For the text-containing cell, return its midpoint in (X, Y) coordinate format. 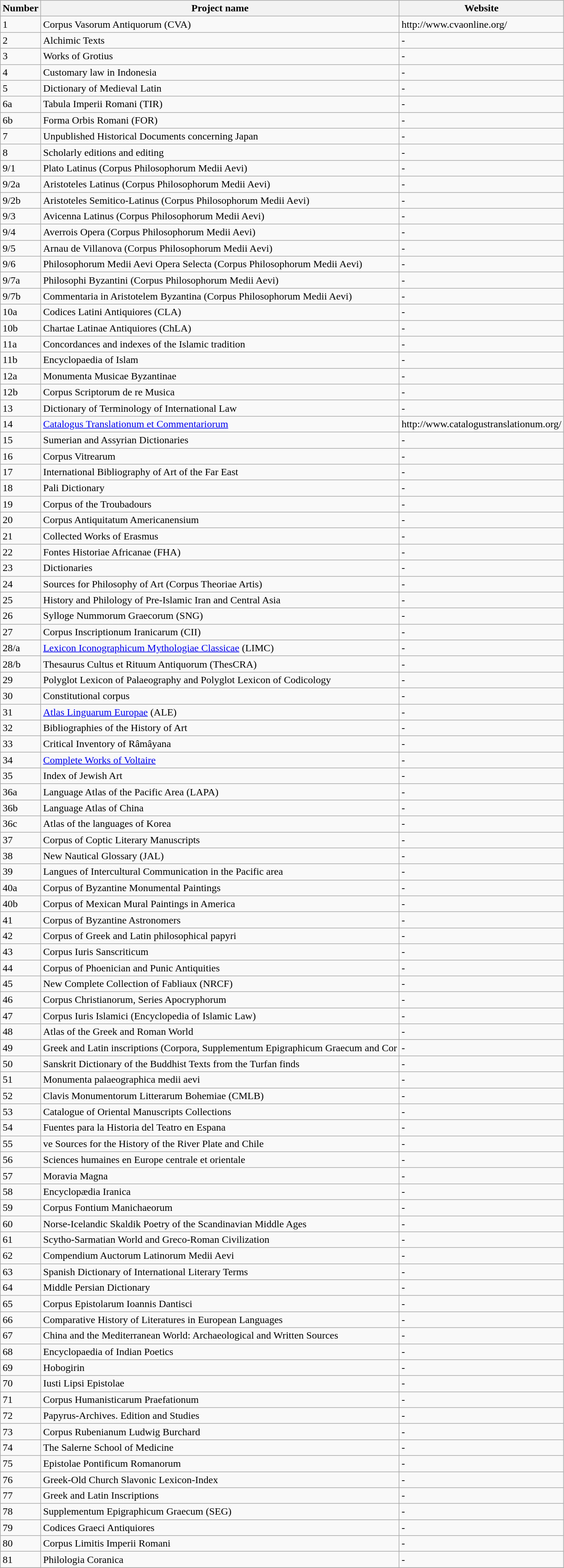
Corpus Rubenianum Ludwig Burchard (220, 1431)
2 (21, 40)
40b (21, 904)
Dictionaries (220, 568)
6b (21, 120)
Langues of Intercultural Communication in the Pacific area (220, 872)
21 (21, 536)
Corpus Vasorum Antiquorum (CVA) (220, 24)
Sciences humaines en Europe centrale et orientale (220, 1160)
5 (21, 88)
62 (21, 1256)
36b (21, 808)
Dictionary of Terminology of International Law (220, 408)
Corpus of Byzantine Monumental Paintings (220, 888)
The Salerne School of Medicine (220, 1447)
Critical Inventory of Râmâyana (220, 744)
36c (21, 824)
Sylloge Nummorum Graecorum (SNG) (220, 616)
Scytho-Sarmatian World and Greco-Roman Civilization (220, 1240)
Sumerian and Assyrian Dictionaries (220, 440)
Corpus of Mexican Mural Paintings in America (220, 904)
64 (21, 1288)
8 (21, 152)
Clavis Monumentorum Litterarum Bohemiae (CMLB) (220, 1096)
Alchimic Texts (220, 40)
Scholarly editions and editing (220, 152)
Corpus Fontium Manichaeorum (220, 1208)
Encyclopaedia of Indian Poetics (220, 1352)
International Bibliography of Art of the Far East (220, 472)
Unpublished Historical Documents concerning Japan (220, 136)
Lexicon Iconographicum Mythologiae Classicae (LIMC) (220, 648)
Language Atlas of China (220, 808)
55 (21, 1144)
77 (21, 1496)
Corpus of Coptic Literary Manuscripts (220, 840)
Corpus Iuris Sanscriticum (220, 952)
26 (21, 616)
7 (21, 136)
3 (21, 56)
9/4 (21, 232)
Middle Persian Dictionary (220, 1288)
Aristoteles Semitico-Latinus (Corpus Philosophorum Medii Aevi) (220, 200)
34 (21, 760)
12a (21, 376)
68 (21, 1352)
Customary law in Indonesia (220, 72)
Greek and Latin Inscriptions (220, 1496)
Constitutional corpus (220, 696)
17 (21, 472)
Papyrus-Archives. Edition and Studies (220, 1415)
New Nautical Glossary (JAL) (220, 856)
Sources for Philosophy of Art (Corpus Theoriae Artis) (220, 584)
59 (21, 1208)
Norse-Icelandic Skaldik Poetry of the Scandinavian Middle Ages (220, 1224)
45 (21, 984)
Project name (220, 8)
11b (21, 360)
39 (21, 872)
Moravia Magna (220, 1176)
Corpus of Greek and Latin philosophical papyri (220, 936)
Philologia Coranica (220, 1560)
Corpus Vitrearum (220, 456)
10b (21, 328)
9/2b (21, 200)
Corpus of the Troubadours (220, 504)
9/5 (21, 248)
28/a (21, 648)
6a (21, 104)
Language Atlas of the Pacific Area (LAPA) (220, 792)
80 (21, 1544)
57 (21, 1176)
56 (21, 1160)
New Complete Collection of Fabliaux (NRCF) (220, 984)
Averrois Opera (Corpus Philosophorum Medii Aevi) (220, 232)
81 (21, 1560)
Epistolae Pontificum Romanorum (220, 1463)
76 (21, 1479)
Corpus of Phoenician and Punic Antiquities (220, 968)
24 (21, 584)
9/7a (21, 280)
66 (21, 1320)
46 (21, 1000)
79 (21, 1528)
61 (21, 1240)
Compendium Auctorum Latinorum Medii Aevi (220, 1256)
73 (21, 1431)
58 (21, 1192)
Corpus Scriptorum de re Musica (220, 392)
37 (21, 840)
History and Philology of Pre-Islamic Iran and Central Asia (220, 600)
Tabula Imperii Romani (TIR) (220, 104)
41 (21, 920)
Corpus Inscriptionum Iranicarum (CII) (220, 632)
Number (21, 8)
69 (21, 1368)
Thesaurus Cultus et Rituum Antiquorum (ThesCRA) (220, 664)
35 (21, 776)
Hobogirin (220, 1368)
14 (21, 424)
16 (21, 456)
Fuentes para la Historia del Teatro en Espana (220, 1128)
Corpus Limitis Imperii Romani (220, 1544)
http://www.catalogustranslationum.org/ (482, 424)
Iusti Lipsi Epistolae (220, 1384)
ve Sources for the History of the River Plate and Chile (220, 1144)
70 (21, 1384)
Atlas of the languages of Korea (220, 824)
Chartae Latinae Antiquiores (ChLA) (220, 328)
9/3 (21, 216)
32 (21, 728)
9/6 (21, 264)
Catalogue of Oriental Manuscripts Collections (220, 1112)
Philosophi Byzantini (Corpus Philosophorum Medii Aevi) (220, 280)
Collected Works of Erasmus (220, 536)
Fontes Historiae Africanae (FHA) (220, 552)
43 (21, 952)
27 (21, 632)
9/2a (21, 184)
23 (21, 568)
67 (21, 1336)
51 (21, 1080)
Philosophorum Medii Aevi Opera Selecta (Corpus Philosophorum Medii Aevi) (220, 264)
19 (21, 504)
50 (21, 1064)
36a (21, 792)
Website (482, 8)
38 (21, 856)
Comparative History of Literatures in European Languages (220, 1320)
Greek-Old Church Slavonic Lexicon-Index (220, 1479)
44 (21, 968)
Codices Latini Antiquiores (CLA) (220, 312)
Atlas Linguarum Europae (ALE) (220, 712)
Pali Dictionary (220, 488)
10a (21, 312)
78 (21, 1512)
53 (21, 1112)
Corpus Humanisticarum Praefationum (220, 1400)
31 (21, 712)
Spanish Dictionary of International Literary Terms (220, 1272)
Corpus Christianorum, Series Apocryphorum (220, 1000)
Complete Works of Voltaire (220, 760)
Avicenna Latinus (Corpus Philosophorum Medii Aevi) (220, 216)
48 (21, 1032)
49 (21, 1048)
http://www.cvaonline.org/ (482, 24)
75 (21, 1463)
13 (21, 408)
52 (21, 1096)
72 (21, 1415)
40a (21, 888)
33 (21, 744)
Commentaria in Aristotelem Byzantina (Corpus Philosophorum Medii Aevi) (220, 296)
28/b (21, 664)
Greek and Latin inscriptions (Corpora, Supplementum Epigraphicum Graecum and Cor (220, 1048)
Encyclopaedia of Islam (220, 360)
Atlas of the Greek and Roman World (220, 1032)
Corpus of Byzantine Astronomers (220, 920)
Dictionary of Medieval Latin (220, 88)
Monumenta Musicae Byzantinae (220, 376)
18 (21, 488)
15 (21, 440)
11a (21, 344)
Corpus Iuris Islamici (Encyclopedia of Islamic Law) (220, 1016)
42 (21, 936)
71 (21, 1400)
63 (21, 1272)
Sanskrit Dictionary of the Buddhist Texts from the Turfan finds (220, 1064)
22 (21, 552)
Corpus Epistolarum Ioannis Dantisci (220, 1304)
Arnau de Villanova (Corpus Philosophorum Medii Aevi) (220, 248)
Supplementum Epigraphicum Graecum (SEG) (220, 1512)
9/1 (21, 168)
Aristoteles Latinus (Corpus Philosophorum Medii Aevi) (220, 184)
Corpus Antiquitatum Americanensium (220, 520)
47 (21, 1016)
China and the Mediterranean World: Archaeological and Written Sources (220, 1336)
Catalogus Translationum et Commentariorum (220, 424)
Plato Latinus (Corpus Philosophorum Medii Aevi) (220, 168)
74 (21, 1447)
54 (21, 1128)
Concordances and indexes of the Islamic tradition (220, 344)
20 (21, 520)
12b (21, 392)
30 (21, 696)
9/7b (21, 296)
Codices Graeci Antiquiores (220, 1528)
1 (21, 24)
Index of Jewish Art (220, 776)
4 (21, 72)
25 (21, 600)
Encyclopædia Iranica (220, 1192)
Works of Grotius (220, 56)
Bibliographies of the History of Art (220, 728)
60 (21, 1224)
Polyglot Lexicon of Palaeography and Polyglot Lexicon of Codicology (220, 680)
29 (21, 680)
Monumenta palaeographica medii aevi (220, 1080)
65 (21, 1304)
Forma Orbis Romani (FOR) (220, 120)
